Provide the (X, Y) coordinate of the cell's center where the given text is located.  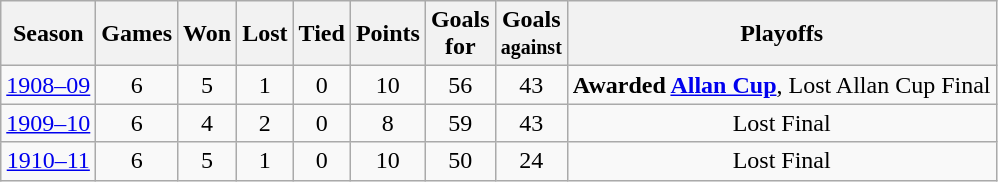
Goalsagainst (531, 34)
50 (460, 161)
24 (531, 161)
Won (208, 34)
Lost (265, 34)
Points (388, 34)
Playoffs (782, 34)
Awarded Allan Cup, Lost Allan Cup Final (782, 85)
Games (137, 34)
2 (265, 123)
Season (48, 34)
Goalsfor (460, 34)
1910–11 (48, 161)
56 (460, 85)
1908–09 (48, 85)
Tied (322, 34)
59 (460, 123)
1909–10 (48, 123)
4 (208, 123)
8 (388, 123)
